Output the (X, Y) coordinate of the center of the cell containing the given text.  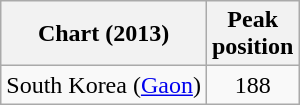
South Korea (Gaon) (104, 85)
Chart (2013) (104, 34)
Peakposition (252, 34)
188 (252, 85)
